Search for the cell housing the specified text and yield its (X, Y) center coordinate. 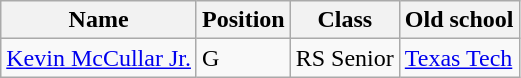
G (243, 58)
RS Senior (344, 58)
Texas Tech (459, 58)
Class (344, 20)
Name (99, 20)
Kevin McCullar Jr. (99, 58)
Old school (459, 20)
Position (243, 20)
